Capture the cell that displays the provided text and extract its [x, y] central coordinate. 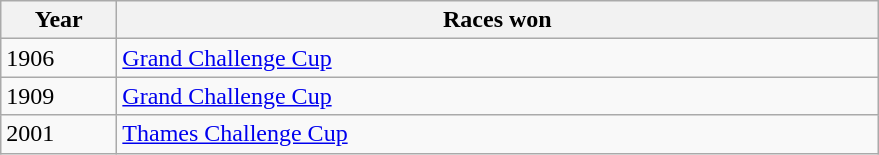
2001 [59, 134]
Thames Challenge Cup [498, 134]
1906 [59, 58]
1909 [59, 96]
Year [59, 20]
Races won [498, 20]
